Output the [X, Y] coordinate of the center of the cell containing the given text.  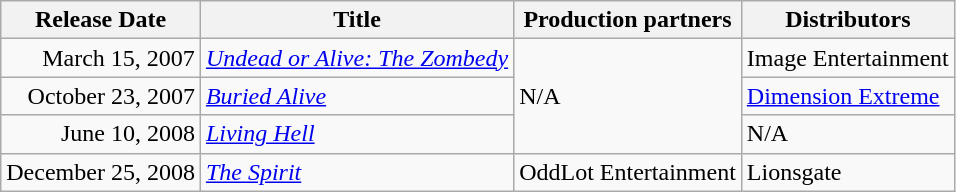
Production partners [628, 20]
OddLot Entertainment [628, 172]
The Spirit [356, 172]
Distributors [848, 20]
October 23, 2007 [101, 96]
Undead or Alive: The Zombedy [356, 58]
Release Date [101, 20]
Image Entertainment [848, 58]
Title [356, 20]
March 15, 2007 [101, 58]
Living Hell [356, 134]
June 10, 2008 [101, 134]
Buried Alive [356, 96]
December 25, 2008 [101, 172]
Lionsgate [848, 172]
Dimension Extreme [848, 96]
